Determine the (X, Y) coordinate at the center of the cell enclosing the given text.  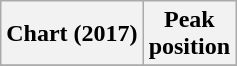
Peakposition (189, 34)
Chart (2017) (72, 34)
